Output the [x, y] coordinate of the center of the cell containing the given text.  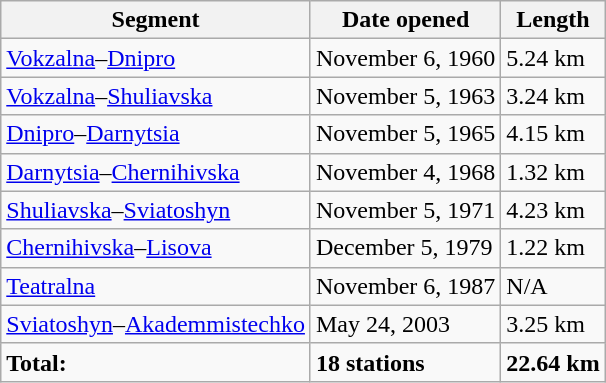
N/A [553, 286]
18 stations [405, 362]
Vokzalna–Shuliavska [156, 96]
May 24, 2003 [405, 324]
Length [553, 20]
November 6, 1987 [405, 286]
1.32 km [553, 172]
Vokzalna–Dnipro [156, 58]
Date opened [405, 20]
Shuliavska–Sviatoshyn [156, 210]
Sviatoshyn–Akademmistechko [156, 324]
Dnipro–Darnytsia [156, 134]
November 4, 1968 [405, 172]
November 6, 1960 [405, 58]
1.22 km [553, 248]
Teatralna [156, 286]
November 5, 1965 [405, 134]
Segment [156, 20]
3.25 km [553, 324]
Chernihivska–Lisova [156, 248]
4.15 km [553, 134]
December 5, 1979 [405, 248]
5.24 km [553, 58]
November 5, 1963 [405, 96]
Total: [156, 362]
3.24 km [553, 96]
4.23 km [553, 210]
Darnytsia–Chernihivska [156, 172]
22.64 km [553, 362]
November 5, 1971 [405, 210]
